Return the (X, Y) coordinate for the center point of the cell that contains the specified text.  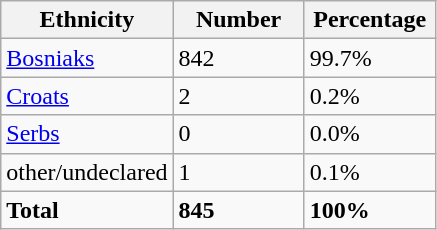
0.0% (370, 134)
0.1% (370, 172)
845 (238, 210)
Ethnicity (87, 20)
Bosniaks (87, 58)
100% (370, 210)
0 (238, 134)
Serbs (87, 134)
1 (238, 172)
2 (238, 96)
other/undeclared (87, 172)
Number (238, 20)
0.2% (370, 96)
Total (87, 210)
99.7% (370, 58)
Percentage (370, 20)
Croats (87, 96)
842 (238, 58)
